From the cell containing the given text, extract its center point as (x, y) coordinate. 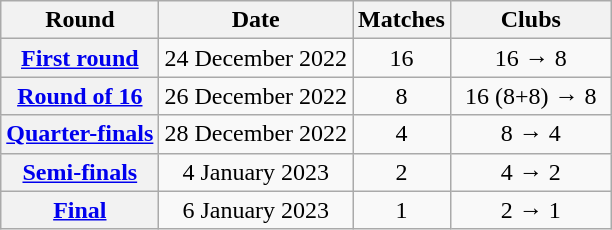
Matches (402, 20)
4 → 2 (530, 172)
28 December 2022 (256, 134)
2 → 1 (530, 210)
Quarter-finals (80, 134)
16 (8+8) → 8 (530, 96)
Final (80, 210)
Semi-finals (80, 172)
6 January 2023 (256, 210)
2 (402, 172)
16 → 8 (530, 58)
16 (402, 58)
Date (256, 20)
26 December 2022 (256, 96)
Round of 16 (80, 96)
Round (80, 20)
1 (402, 210)
8 (402, 96)
8 → 4 (530, 134)
4 January 2023 (256, 172)
Clubs (530, 20)
4 (402, 134)
First round (80, 58)
24 December 2022 (256, 58)
